Determine the [x, y] coordinate at the center of the cell enclosing the given text.  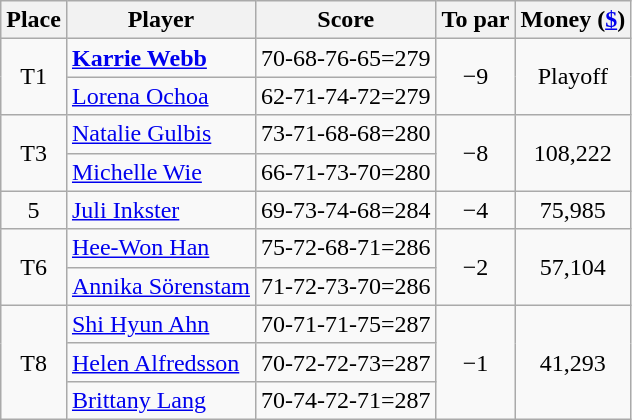
Lorena Ochoa [160, 96]
75-72-68-71=286 [346, 248]
5 [34, 210]
Helen Alfredsson [160, 362]
71-72-73-70=286 [346, 286]
66-71-73-70=280 [346, 172]
−4 [476, 210]
T6 [34, 267]
Karrie Webb [160, 58]
−8 [476, 153]
Score [346, 20]
Juli Inkster [160, 210]
73-71-68-68=280 [346, 134]
Shi Hyun Ahn [160, 324]
Money ($) [573, 20]
T1 [34, 77]
69-73-74-68=284 [346, 210]
−1 [476, 362]
70-74-72-71=287 [346, 400]
41,293 [573, 362]
To par [476, 20]
Natalie Gulbis [160, 134]
T3 [34, 153]
−9 [476, 77]
70-68-76-65=279 [346, 58]
75,985 [573, 210]
Annika Sörenstam [160, 286]
108,222 [573, 153]
Playoff [573, 77]
Michelle Wie [160, 172]
T8 [34, 362]
−2 [476, 267]
Player [160, 20]
57,104 [573, 267]
62-71-74-72=279 [346, 96]
Place [34, 20]
70-71-71-75=287 [346, 324]
Brittany Lang [160, 400]
Hee-Won Han [160, 248]
70-72-72-73=287 [346, 362]
